Return (X, Y) of the center of cell containing provided text 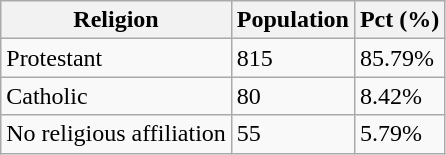
80 (292, 96)
Catholic (116, 96)
5.79% (399, 134)
No religious affiliation (116, 134)
8.42% (399, 96)
85.79% (399, 58)
Pct (%) (399, 20)
Population (292, 20)
815 (292, 58)
Protestant (116, 58)
Religion (116, 20)
55 (292, 134)
